Provide the [X, Y] coordinate of the cell's center where the given text is located.  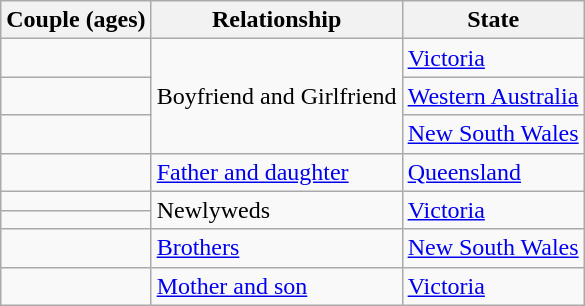
Mother and son [276, 286]
Newlyweds [276, 210]
Couple (ages) [76, 20]
Boyfriend and Girlfriend [276, 96]
Queensland [493, 172]
Western Australia [493, 96]
Brothers [276, 248]
State [493, 20]
Relationship [276, 20]
Father and daughter [276, 172]
